Identify which cell holds the provided text, then report its (x, y) central coordinate. 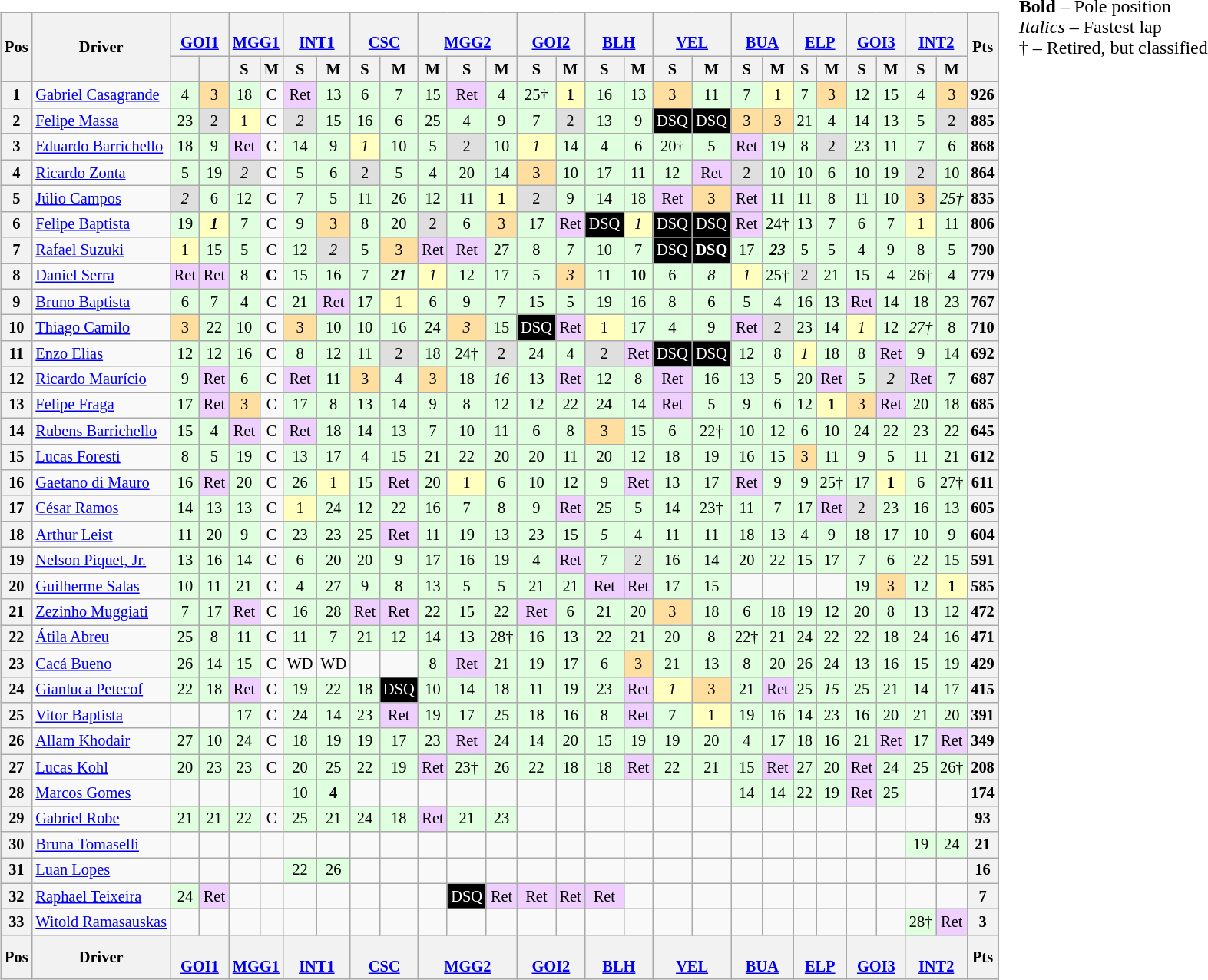
Lucas Kohl (101, 767)
612 (982, 457)
Bruna Tomaselli (101, 845)
685 (982, 406)
885 (982, 121)
471 (982, 638)
Zezinho Muggiati (101, 612)
591 (982, 561)
687 (982, 379)
Rubens Barrichello (101, 431)
32 (16, 896)
926 (982, 95)
Felipe Baptista (101, 224)
Felipe Massa (101, 121)
Marcos Gomes (101, 793)
33 (16, 922)
767 (982, 302)
Thiago Camilo (101, 328)
790 (982, 250)
Vitor Baptista (101, 716)
174 (982, 793)
Guilherme Salas (101, 586)
Bruno Baptista (101, 302)
472 (982, 612)
611 (982, 483)
29 (16, 819)
Gianluca Petecof (101, 690)
692 (982, 354)
Enzo Elias (101, 354)
Átila Abreu (101, 638)
Gaetano di Mauro (101, 483)
868 (982, 147)
864 (982, 173)
Ricardo Zonta (101, 173)
645 (982, 431)
Raphael Teixeira (101, 896)
391 (982, 716)
Cacá Bueno (101, 664)
Júlio Campos (101, 199)
604 (982, 535)
Allam Khodair (101, 741)
Rafael Suzuki (101, 250)
208 (982, 767)
Gabriel Robe (101, 819)
20† (672, 147)
349 (982, 741)
835 (982, 199)
Gabriel Casagrande (101, 95)
31 (16, 871)
585 (982, 586)
415 (982, 690)
Arthur Leist (101, 535)
806 (982, 224)
Lucas Foresti (101, 457)
Daniel Serra (101, 276)
César Ramos (101, 508)
710 (982, 328)
Nelson Piquet, Jr. (101, 561)
605 (982, 508)
93 (982, 819)
Felipe Fraga (101, 406)
779 (982, 276)
Eduardo Barrichello (101, 147)
Witold Ramasauskas (101, 922)
429 (982, 664)
30 (16, 845)
Ricardo Maurício (101, 379)
Luan Lopes (101, 871)
